Identify which cell holds the provided text, then report its [x, y] central coordinate. 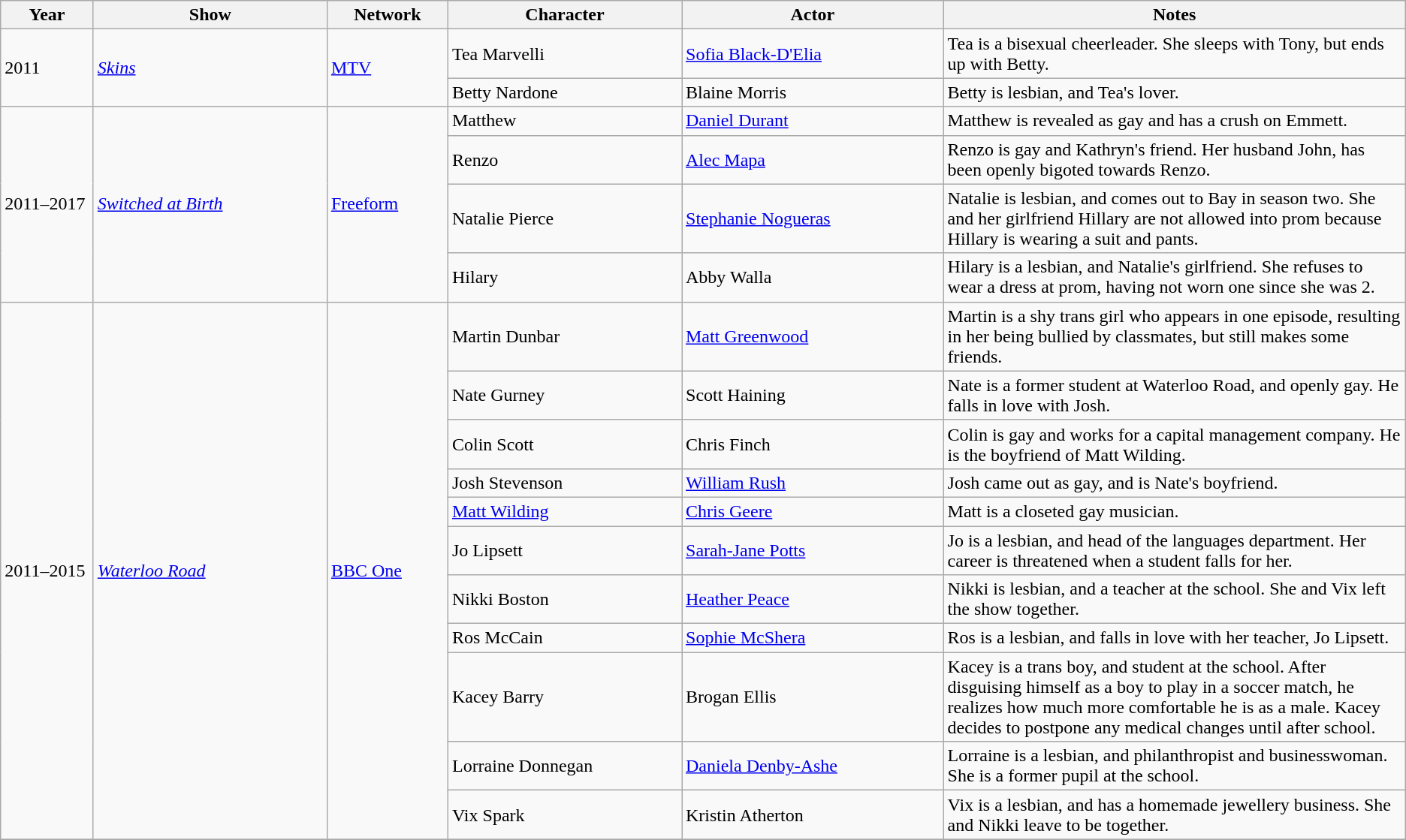
Matthew [565, 121]
Matthew is revealed as gay and has a crush on Emmett. [1175, 121]
Kacey Barry [565, 697]
Renzo [565, 159]
Notes [1175, 15]
Character [565, 15]
Year [47, 15]
Martin is a shy trans girl who appears in one episode, resulting in her being bullied by classmates, but still makes some friends. [1175, 336]
BBC One [388, 571]
Martin Dunbar [565, 336]
Renzo is gay and Kathryn's friend. Her husband John, has been openly bigoted towards Renzo. [1175, 159]
Freeform [388, 204]
Natalie Pierce [565, 218]
Josh Stevenson [565, 483]
Ros is a lesbian, and falls in love with her teacher, Jo Lipsett. [1175, 638]
Switched at Birth [210, 204]
Network [388, 15]
2011 [47, 68]
Daniela Denby-Ashe [813, 766]
Stephanie Nogueras [813, 218]
Brogan Ellis [813, 697]
Blaine Morris [813, 92]
Abby Walla [813, 278]
Lorraine is a lesbian, and philanthropist and businesswoman. She is a former pupil at the school. [1175, 766]
Alec Mapa [813, 159]
Nate is a former student at Waterloo Road, and openly gay. He falls in love with Josh. [1175, 395]
Vix is a lesbian, and has a homemade jewellery business. She and Nikki leave to be together. [1175, 815]
Matt Wilding [565, 511]
2011–2017 [47, 204]
Jo Lipsett [565, 549]
MTV [388, 68]
Waterloo Road [210, 571]
Tea Marvelli [565, 54]
Nikki is lesbian, and a teacher at the school. She and Vix left the show together. [1175, 599]
Show [210, 15]
Chris Finch [813, 444]
Hilary is a lesbian, and Natalie's girlfriend. She refuses to wear a dress at prom, having not worn one since she was 2. [1175, 278]
Hilary [565, 278]
Scott Haining [813, 395]
Lorraine Donnegan [565, 766]
Nate Gurney [565, 395]
William Rush [813, 483]
2011–2015 [47, 571]
Sofia Black-D'Elia [813, 54]
Chris Geere [813, 511]
Sophie McShera [813, 638]
Jo is a lesbian, and head of the languages department. Her career is threatened when a student falls for her. [1175, 549]
Kristin Atherton [813, 815]
Betty Nardone [565, 92]
Vix Spark [565, 815]
Actor [813, 15]
Josh came out as gay, and is Nate's boyfriend. [1175, 483]
Matt Greenwood [813, 336]
Heather Peace [813, 599]
Sarah-Jane Potts [813, 549]
Nikki Boston [565, 599]
Colin is gay and works for a capital management company. He is the boyfriend of Matt Wilding. [1175, 444]
Matt is a closeted gay musician. [1175, 511]
Daniel Durant [813, 121]
Tea is a bisexual cheerleader. She sleeps with Tony, but ends up with Betty. [1175, 54]
Betty is lesbian, and Tea's lover. [1175, 92]
Colin Scott [565, 444]
Ros McCain [565, 638]
Skins [210, 68]
